Scan for the cell matching the given text and deliver its (X, Y) coordinate at center. 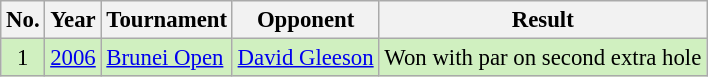
Opponent (306, 20)
No. (23, 20)
2006 (73, 58)
Result (543, 20)
Brunei Open (166, 58)
David Gleeson (306, 58)
Won with par on second extra hole (543, 58)
Tournament (166, 20)
Year (73, 20)
1 (23, 58)
